Return (x, y) of the center of cell containing provided text 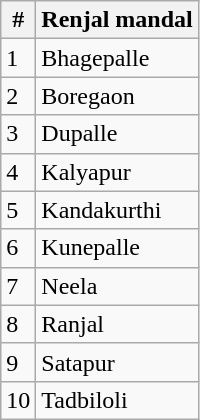
10 (18, 400)
# (18, 20)
8 (18, 324)
Kalyapur (117, 172)
Tadbiloli (117, 400)
Kandakurthi (117, 210)
5 (18, 210)
2 (18, 96)
3 (18, 134)
1 (18, 58)
4 (18, 172)
Bhagepalle (117, 58)
Kunepalle (117, 248)
Dupalle (117, 134)
7 (18, 286)
6 (18, 248)
Satapur (117, 362)
Renjal mandal (117, 20)
Neela (117, 286)
Ranjal (117, 324)
Boregaon (117, 96)
9 (18, 362)
